Return the (X, Y) coordinate for the center point of the cell that contains the specified text.  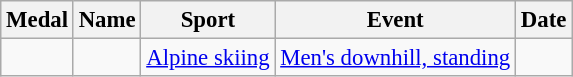
Alpine skiing (208, 58)
Date (544, 20)
Sport (208, 20)
Name (107, 20)
Event (396, 20)
Men's downhill, standing (396, 58)
Medal (38, 20)
